Capture the cell that displays the provided text and extract its (x, y) central coordinate. 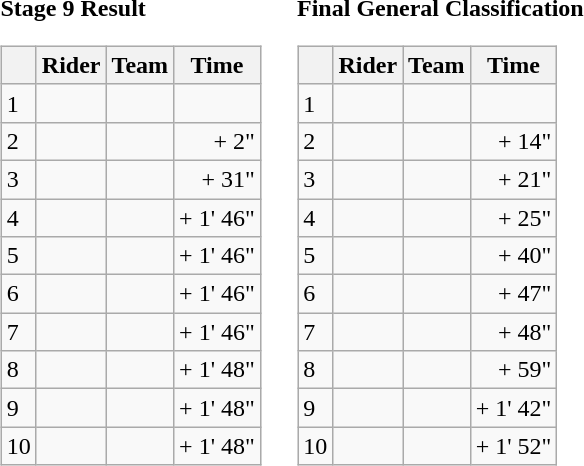
+ 40" (514, 256)
+ 21" (514, 179)
+ 1' 52" (514, 446)
+ 14" (514, 141)
+ 59" (514, 370)
+ 1' 42" (514, 408)
+ 48" (514, 332)
+ 25" (514, 217)
+ 47" (514, 294)
+ 2" (218, 141)
+ 31" (218, 179)
